Provide the (x, y) coordinate of the cell's center where the given text is located.  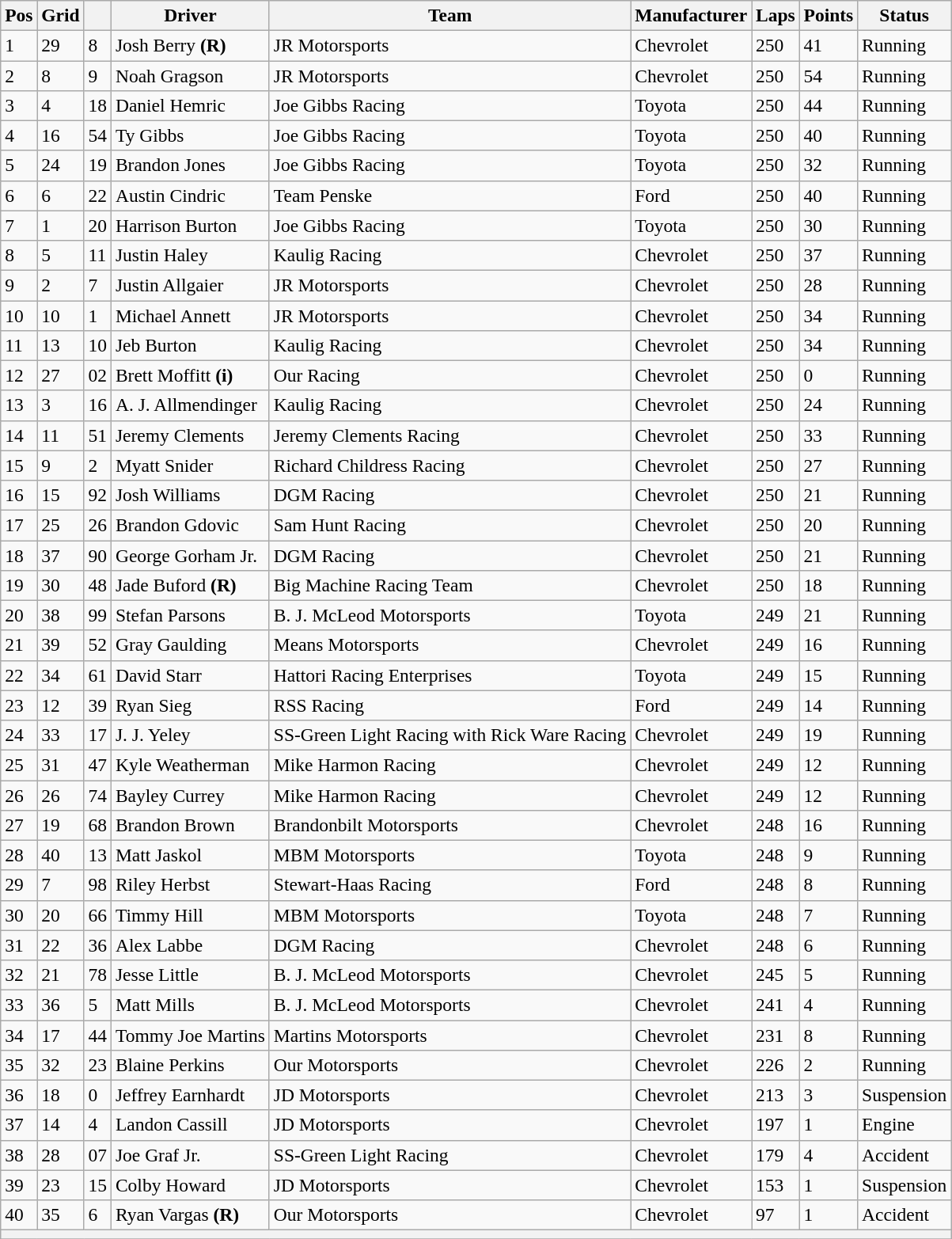
245 (776, 975)
90 (97, 555)
Team (449, 15)
Joe Graf Jr. (190, 1155)
Jeffrey Earnhardt (190, 1095)
Austin Cindric (190, 196)
Ty Gibbs (190, 135)
Brandon Brown (190, 825)
Team Penske (449, 196)
Noah Gragson (190, 75)
Means Motorsports (449, 645)
David Starr (190, 675)
52 (97, 645)
Brandonbilt Motorsports (449, 825)
Points (829, 15)
51 (97, 435)
Jeremy Clements Racing (449, 435)
78 (97, 975)
66 (97, 915)
179 (776, 1155)
Colby Howard (190, 1185)
George Gorham Jr. (190, 555)
Justin Allgaier (190, 285)
Brett Moffitt (i) (190, 375)
47 (97, 765)
Tommy Joe Martins (190, 1035)
Stewart-Haas Racing (449, 885)
Matt Jaskol (190, 855)
41 (829, 45)
197 (776, 1125)
Driver (190, 15)
Daniel Hemric (190, 105)
Justin Haley (190, 255)
98 (97, 885)
Engine (905, 1125)
Big Machine Racing Team (449, 585)
Timmy Hill (190, 915)
99 (97, 615)
Bayley Currey (190, 795)
Ryan Sieg (190, 705)
Matt Mills (190, 1005)
Jeb Burton (190, 345)
Myatt Snider (190, 466)
Gray Gaulding (190, 645)
213 (776, 1095)
Jade Buford (R) (190, 585)
Brandon Gdovic (190, 525)
Our Racing (449, 375)
68 (97, 825)
Josh Berry (R) (190, 45)
Status (905, 15)
Harrison Burton (190, 226)
Blaine Perkins (190, 1065)
97 (776, 1214)
Riley Herbst (190, 885)
SS-Green Light Racing (449, 1155)
07 (97, 1155)
RSS Racing (449, 705)
Brandon Jones (190, 165)
A. J. Allmendinger (190, 405)
Alex Labbe (190, 945)
48 (97, 585)
74 (97, 795)
Josh Williams (190, 495)
Sam Hunt Racing (449, 525)
Richard Childress Racing (449, 466)
Kyle Weatherman (190, 765)
SS-Green Light Racing with Rick Ware Racing (449, 735)
J. J. Yeley (190, 735)
153 (776, 1185)
Ryan Vargas (R) (190, 1214)
Martins Motorsports (449, 1035)
Hattori Racing Enterprises (449, 675)
Manufacturer (692, 15)
Pos (19, 15)
226 (776, 1065)
Grid (60, 15)
Laps (776, 15)
231 (776, 1035)
02 (97, 375)
Stefan Parsons (190, 615)
Michael Annett (190, 315)
Jeremy Clements (190, 435)
61 (97, 675)
241 (776, 1005)
Jesse Little (190, 975)
Landon Cassill (190, 1125)
92 (97, 495)
